Return [x, y] of the center of cell containing provided text 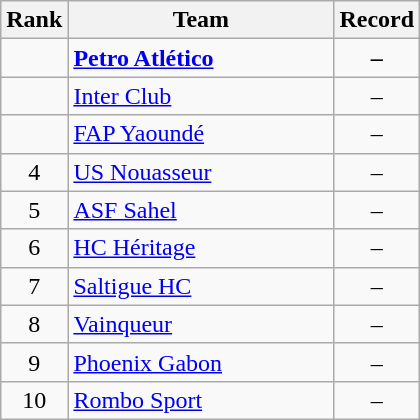
7 [34, 286]
Inter Club [201, 96]
8 [34, 324]
Saltigue HC [201, 286]
Phoenix Gabon [201, 362]
Petro Atlético [201, 58]
6 [34, 248]
Team [201, 20]
4 [34, 172]
FAP Yaoundé [201, 134]
HC Héritage [201, 248]
Vainqueur [201, 324]
10 [34, 400]
Record [377, 20]
9 [34, 362]
Rombo Sport [201, 400]
Rank [34, 20]
5 [34, 210]
ASF Sahel [201, 210]
US Nouasseur [201, 172]
